Return the [x, y] coordinate for the center point of the cell that contains the specified text.  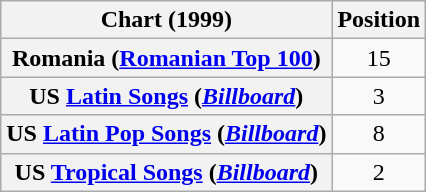
Romania (Romanian Top 100) [166, 58]
Chart (1999) [166, 20]
US Latin Songs (Billboard) [166, 96]
8 [379, 134]
Position [379, 20]
15 [379, 58]
3 [379, 96]
US Latin Pop Songs (Billboard) [166, 134]
2 [379, 172]
US Tropical Songs (Billboard) [166, 172]
